Extract the (x, y) coordinate from the center of the cell holding the provided text.  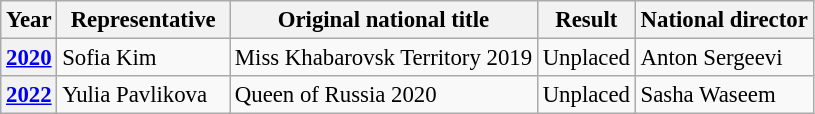
Representative (144, 20)
Anton Sergeevi (724, 58)
National director (724, 20)
Sofia Kim (144, 58)
Sasha Waseem (724, 95)
2020 (29, 58)
Yulia Pavlikova (144, 95)
Year (29, 20)
Queen of Russia 2020 (384, 95)
2022 (29, 95)
Original national title (384, 20)
Result (586, 20)
Miss Khabarovsk Territory 2019 (384, 58)
